Provide the (X, Y) coordinate of the cell's center where the given text is located.  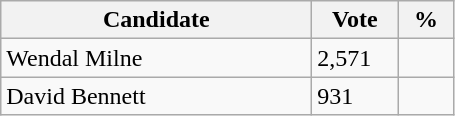
David Bennett (156, 96)
Candidate (156, 20)
Wendal Milne (156, 58)
% (426, 20)
Vote (355, 20)
2,571 (355, 58)
931 (355, 96)
